Detect which cell encompasses the target text, then output its (x, y) center coordinate. 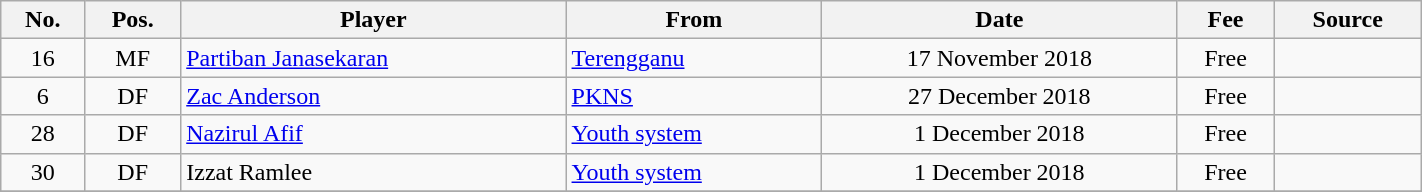
Nazirul Afif (374, 134)
Pos. (133, 20)
Izzat Ramlee (374, 172)
16 (43, 58)
Player (374, 20)
MF (133, 58)
Date (1000, 20)
30 (43, 172)
Source (1348, 20)
27 December 2018 (1000, 96)
PKNS (694, 96)
From (694, 20)
No. (43, 20)
17 November 2018 (1000, 58)
Zac Anderson (374, 96)
Fee (1226, 20)
Partiban Janasekaran (374, 58)
6 (43, 96)
28 (43, 134)
Terengganu (694, 58)
